Provide the (X, Y) coordinate of the cell's center where the given text is located.  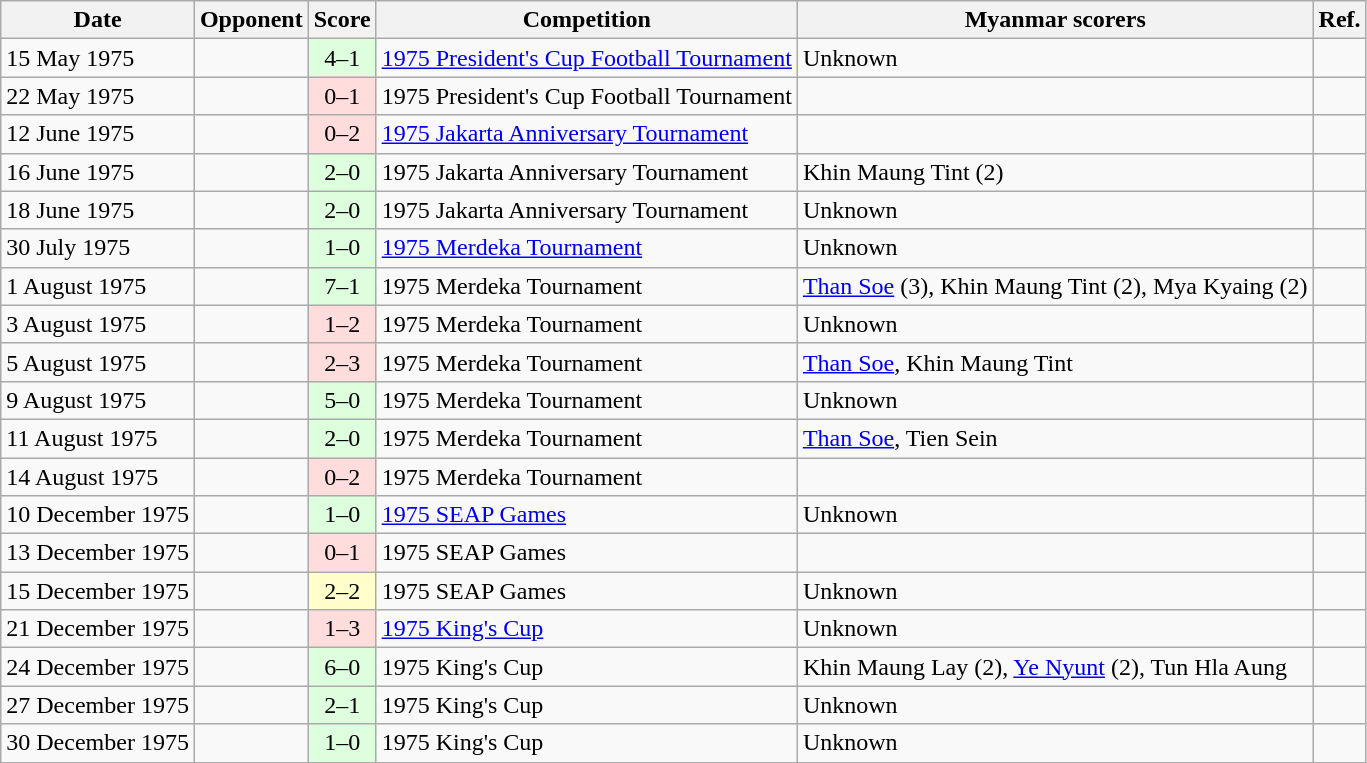
14 August 1975 (98, 477)
5–0 (342, 400)
Myanmar scorers (1055, 20)
15 December 1975 (98, 591)
6–0 (342, 667)
Date (98, 20)
Than Soe, Khin Maung Tint (1055, 362)
22 May 1975 (98, 96)
15 May 1975 (98, 58)
Score (342, 20)
Khin Maung Lay (2), Ye Nyunt (2), Tun Hla Aung (1055, 667)
13 December 1975 (98, 553)
Khin Maung Tint (2) (1055, 172)
27 December 1975 (98, 705)
Opponent (251, 20)
24 December 1975 (98, 667)
2–1 (342, 705)
3 August 1975 (98, 324)
Than Soe, Tien Sein (1055, 438)
5 August 1975 (98, 362)
10 December 1975 (98, 515)
2–2 (342, 591)
1–3 (342, 629)
11 August 1975 (98, 438)
Competition (586, 20)
18 June 1975 (98, 210)
Ref. (1340, 20)
7–1 (342, 286)
Than Soe (3), Khin Maung Tint (2), Mya Kyaing (2) (1055, 286)
12 June 1975 (98, 134)
21 December 1975 (98, 629)
30 December 1975 (98, 743)
1–2 (342, 324)
9 August 1975 (98, 400)
16 June 1975 (98, 172)
30 July 1975 (98, 248)
2–3 (342, 362)
4–1 (342, 58)
1 August 1975 (98, 286)
